Scan for the cell matching the given text and deliver its [X, Y] coordinate at center. 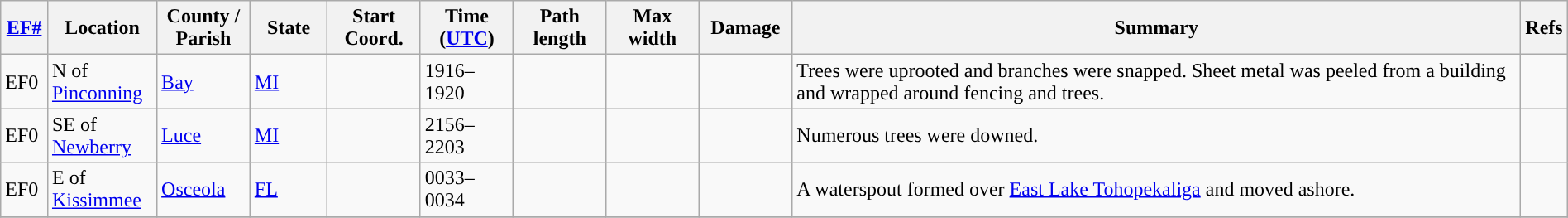
Trees were uprooted and branches were snapped. Sheet metal was peeled from a building and wrapped around fencing and trees. [1156, 81]
0033–0034 [466, 189]
FL [289, 189]
2156–2203 [466, 136]
Time (UTC) [466, 28]
A waterspout formed over East Lake Tohopekaliga and moved ashore. [1156, 189]
State [289, 28]
SE of Newberry [102, 136]
Location [102, 28]
N of Pinconning [102, 81]
Summary [1156, 28]
Damage [746, 28]
Osceola [203, 189]
Refs [1544, 28]
Start Coord. [374, 28]
Luce [203, 136]
Path length [560, 28]
EF# [25, 28]
1916–1920 [466, 81]
Numerous trees were downed. [1156, 136]
County / Parish [203, 28]
E of Kissimmee [102, 189]
Bay [203, 81]
Max width [653, 28]
